Provide the [x, y] coordinate of the cell's center where the given text is located.  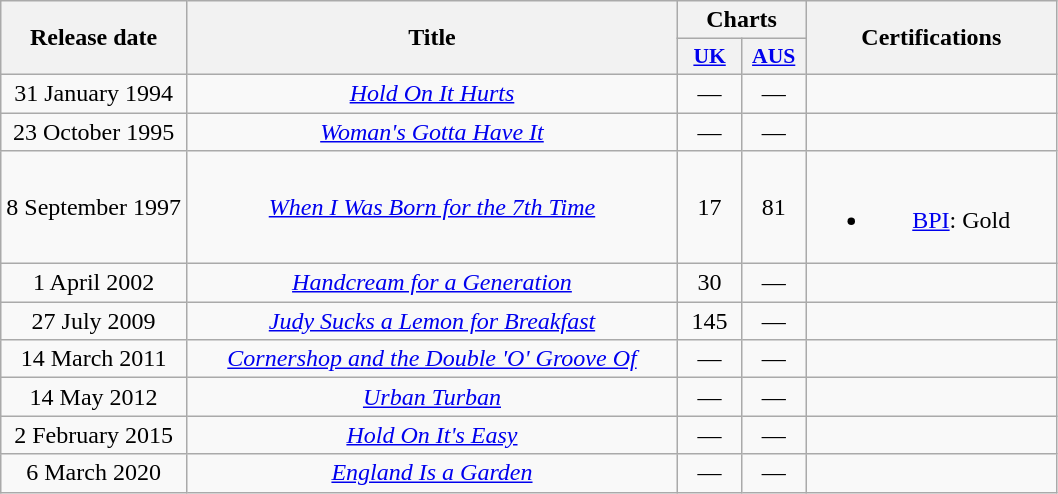
27 July 2009 [94, 321]
AUS [774, 57]
Cornershop and the Double 'O' Groove Of [432, 359]
BPI: Gold [932, 208]
23 October 1995 [94, 131]
1 April 2002 [94, 283]
14 May 2012 [94, 397]
30 [710, 283]
6 March 2020 [94, 473]
31 January 1994 [94, 93]
Urban Turban [432, 397]
Charts [742, 20]
Title [432, 38]
17 [710, 208]
8 September 1997 [94, 208]
Judy Sucks a Lemon for Breakfast [432, 321]
Hold On It's Easy [432, 435]
UK [710, 57]
145 [710, 321]
Handcream for a Generation [432, 283]
81 [774, 208]
Certifications [932, 38]
When I Was Born for the 7th Time [432, 208]
Release date [94, 38]
England Is a Garden [432, 473]
14 March 2011 [94, 359]
Hold On It Hurts [432, 93]
Woman's Gotta Have It [432, 131]
2 February 2015 [94, 435]
